Identify which cell holds the provided text, then report its (X, Y) central coordinate. 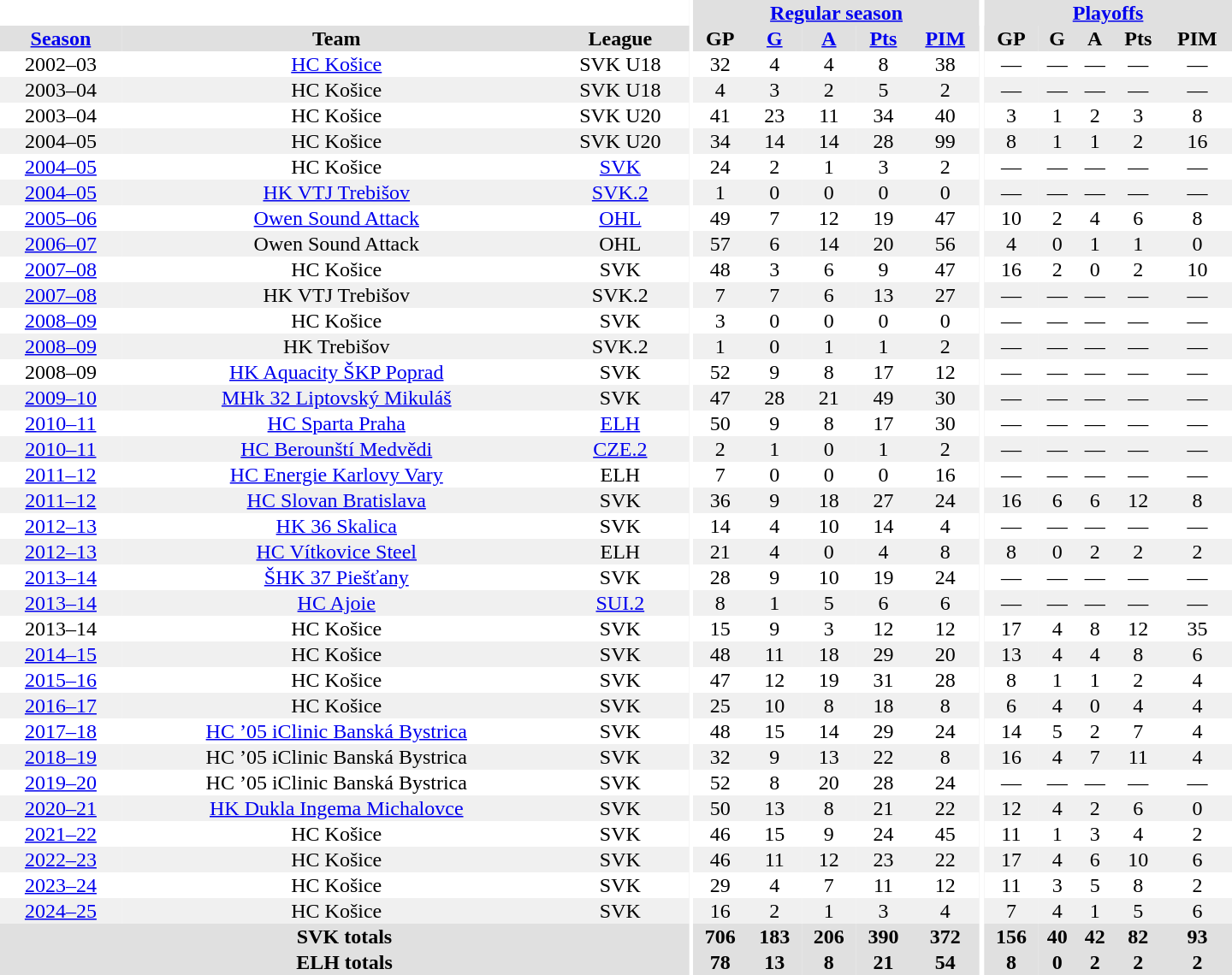
2015–16 (61, 680)
38 (945, 64)
SVK totals (344, 937)
42 (1095, 937)
2024–25 (61, 911)
82 (1138, 937)
SUI.2 (620, 603)
2023–24 (61, 885)
HC Ajoie (337, 603)
2006–07 (61, 244)
HC Energie Karlovy Vary (337, 475)
Playoffs (1108, 13)
99 (945, 141)
183 (774, 937)
2016–17 (61, 706)
56 (945, 244)
League (620, 38)
Season (61, 38)
HK Dukla Ingema Michalovce (337, 808)
2009–10 (61, 398)
2002–03 (61, 64)
35 (1198, 629)
Team (337, 38)
78 (720, 962)
CZE.2 (620, 449)
2017–18 (61, 731)
206 (829, 937)
156 (1011, 937)
2019–20 (61, 783)
372 (945, 937)
25 (720, 706)
36 (720, 500)
706 (720, 937)
HK Trebišov (337, 346)
31 (884, 680)
45 (945, 834)
57 (720, 244)
HC Berounští Medvědi (337, 449)
54 (945, 962)
390 (884, 937)
HC Vítkovice Steel (337, 552)
ŠHK 37 Piešťany (337, 577)
MHk 32 Liptovský Mikuláš (337, 398)
2021–22 (61, 834)
2005–06 (61, 218)
2022–23 (61, 860)
ELH totals (344, 962)
2014–15 (61, 654)
41 (720, 115)
HC Slovan Bratislava (337, 500)
2020–21 (61, 808)
93 (1198, 937)
HK Aquacity ŠKP Poprad (337, 372)
HC Sparta Praha (337, 423)
HK 36 Skalica (337, 526)
Regular season (837, 13)
2018–19 (61, 757)
